Determine the [X, Y] coordinate at the center of the cell enclosing the given text.  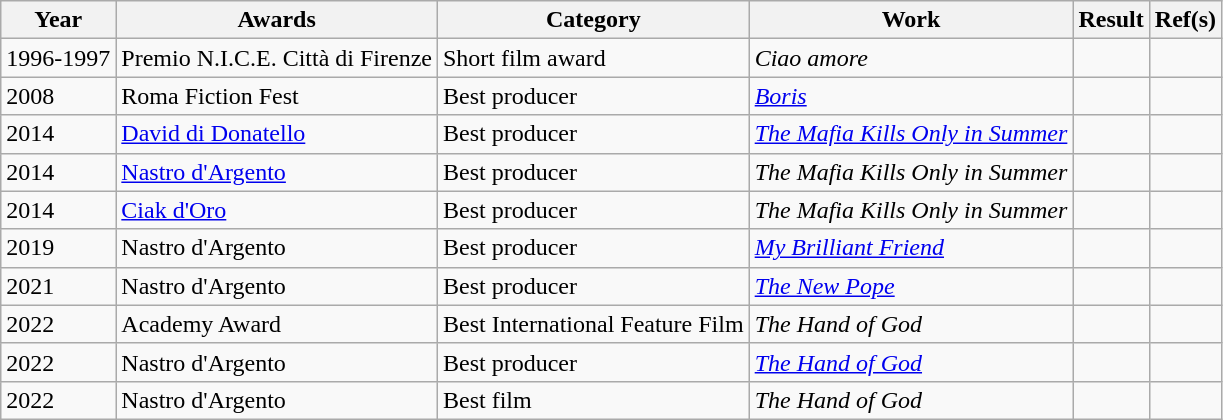
Ciak d'Oro [277, 210]
Best film [593, 400]
Best International Feature Film [593, 324]
Academy Award [277, 324]
Ciao amore [911, 58]
2019 [58, 248]
Result [1111, 20]
Short film award [593, 58]
The New Pope [911, 286]
2021 [58, 286]
Roma Fiction Fest [277, 96]
Ref(s) [1185, 20]
David di Donatello [277, 134]
My Brilliant Friend [911, 248]
Year [58, 20]
Premio N.I.C.E. Città di Firenze [277, 58]
Work [911, 20]
1996-1997 [58, 58]
Boris [911, 96]
2008 [58, 96]
Category [593, 20]
Awards [277, 20]
